Detect which cell encompasses the target text, then output its (x, y) center coordinate. 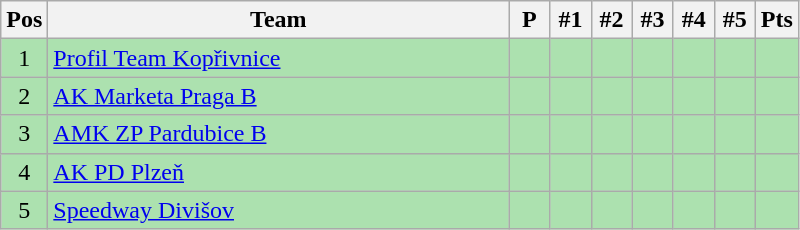
#1 (570, 20)
Speedway Divišov (278, 210)
Team (278, 20)
AK PD Plzeň (278, 172)
#2 (612, 20)
Profil Team Kopřivnice (278, 58)
3 (24, 134)
5 (24, 210)
2 (24, 96)
1 (24, 58)
AMK ZP Pardubice B (278, 134)
#4 (694, 20)
Pts (776, 20)
P (530, 20)
Pos (24, 20)
#3 (652, 20)
AK Marketa Praga B (278, 96)
4 (24, 172)
#5 (734, 20)
